Extract the [X, Y] coordinate from the center of the cell holding the provided text.  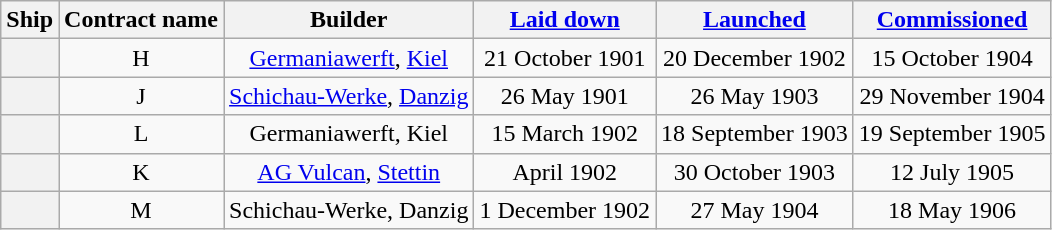
M [142, 210]
12 July 1905 [952, 172]
Contract name [142, 20]
L [142, 134]
April 1902 [565, 172]
J [142, 96]
21 October 1901 [565, 58]
15 October 1904 [952, 58]
15 March 1902 [565, 134]
Laid down [565, 20]
30 October 1903 [755, 172]
26 May 1901 [565, 96]
AG Vulcan, Stettin [349, 172]
Ship [30, 20]
26 May 1903 [755, 96]
19 September 1905 [952, 134]
1 December 1902 [565, 210]
Launched [755, 20]
18 September 1903 [755, 134]
Builder [349, 20]
20 December 1902 [755, 58]
27 May 1904 [755, 210]
H [142, 58]
29 November 1904 [952, 96]
18 May 1906 [952, 210]
K [142, 172]
Commissioned [952, 20]
